Extract the [X, Y] coordinate from the center of the cell holding the provided text.  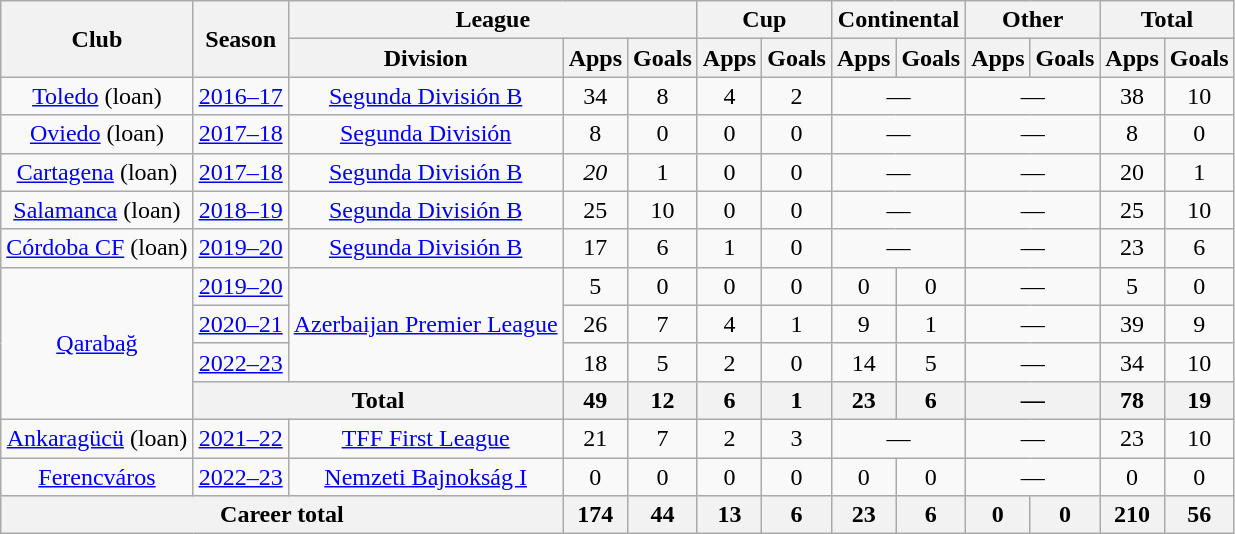
78 [1132, 400]
Córdoba CF (loan) [97, 248]
Ferencváros [97, 477]
Salamanca (loan) [97, 210]
12 [663, 400]
Cup [764, 20]
Qarabağ [97, 343]
TFF First League [426, 438]
3 [797, 438]
Career total [282, 515]
49 [595, 400]
2020–21 [240, 324]
Azerbaijan Premier League [426, 324]
League [492, 20]
56 [1199, 515]
2021–22 [240, 438]
26 [595, 324]
2016–17 [240, 96]
13 [729, 515]
38 [1132, 96]
39 [1132, 324]
Toledo (loan) [97, 96]
21 [595, 438]
19 [1199, 400]
2018–19 [240, 210]
Other [1033, 20]
17 [595, 248]
Club [97, 39]
Continental [898, 20]
174 [595, 515]
Segunda División [426, 134]
Ankaragücü (loan) [97, 438]
Nemzeti Bajnokság I [426, 477]
Division [426, 58]
Oviedo (loan) [97, 134]
14 [863, 362]
Season [240, 39]
18 [595, 362]
Cartagena (loan) [97, 172]
44 [663, 515]
210 [1132, 515]
